Capture the cell that displays the provided text and extract its (X, Y) central coordinate. 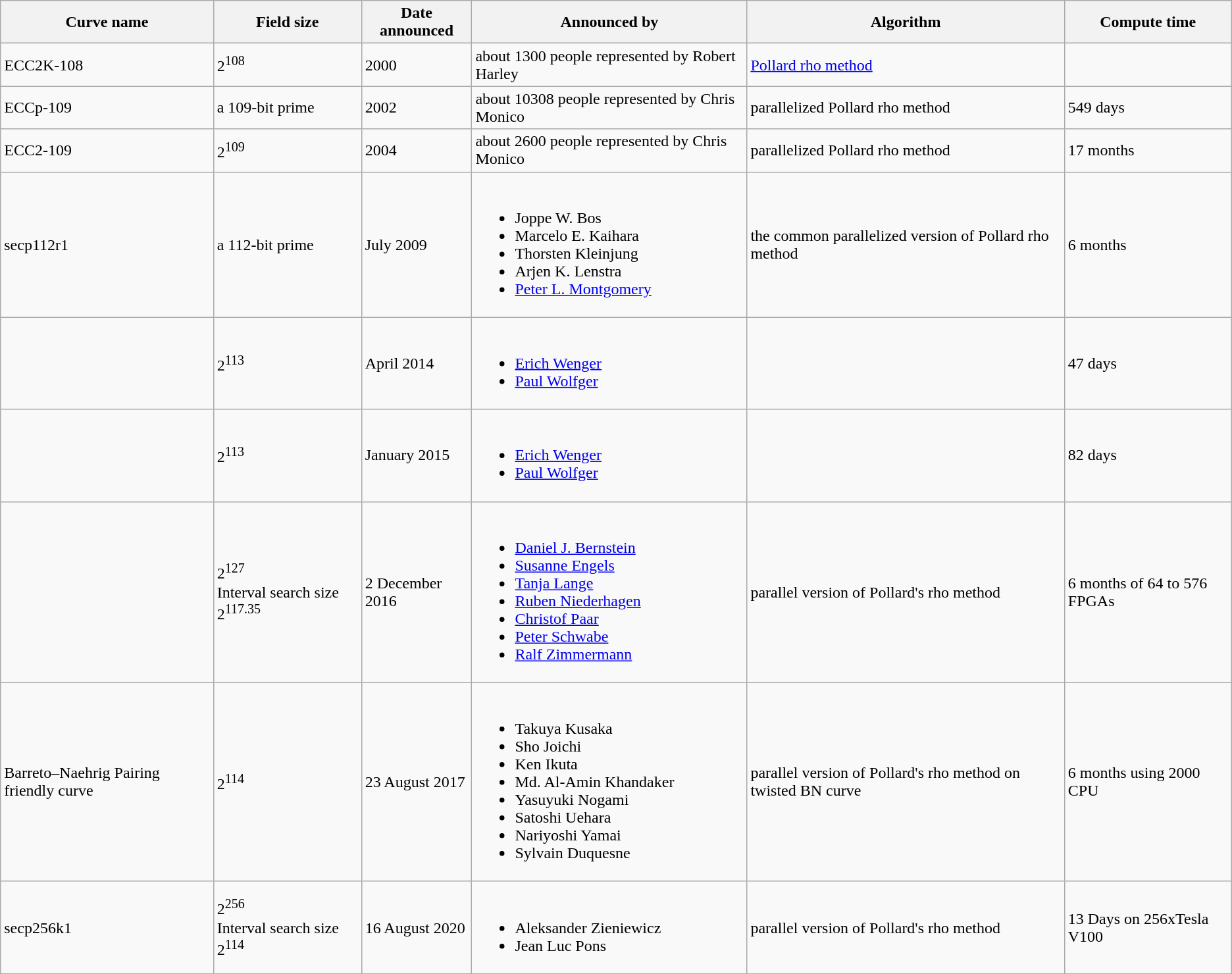
secp112r1 (107, 245)
about 10308 people represented by Chris Monico (609, 108)
Aleksander ZieniewiczJean Luc Pons (609, 927)
2004 (417, 150)
a 112-bit prime (287, 245)
Daniel J. BernsteinSusanne EngelsTanja LangeRuben NiederhagenChristof PaarPeter SchwabeRalf Zimmermann (609, 592)
47 days (1148, 363)
17 months (1148, 150)
ECC2-109 (107, 150)
ECC2K-108 (107, 64)
January 2015 (417, 455)
Algorithm (906, 22)
Barreto–Naehrig Pairing friendly curve (107, 782)
Announced by (609, 22)
parallel version of Pollard's rho method on twisted BN curve (906, 782)
16 August 2020 (417, 927)
2114 (287, 782)
ECCp-109 (107, 108)
a 109-bit prime (287, 108)
about 1300 people represented by Robert Harley (609, 64)
Pollard rho method (906, 64)
2127Interval search size 2117.35 (287, 592)
23 August 2017 (417, 782)
6 months (1148, 245)
82 days (1148, 455)
13 Days on 256xTesla V100 (1148, 927)
about 2600 people represented by Chris Monico (609, 150)
Joppe W. BosMarcelo E. KaiharaThorsten KleinjungArjen K. LenstraPeter L. Montgomery (609, 245)
549 days (1148, 108)
6 months using 2000 CPU (1148, 782)
April 2014 (417, 363)
Takuya KusakaSho JoichiKen IkutaMd. Al-Amin KhandakerYasuyuki NogamiSatoshi UeharaNariyoshi YamaiSylvain Duquesne (609, 782)
Curve name (107, 22)
Date announced (417, 22)
Field size (287, 22)
2002 (417, 108)
2109 (287, 150)
Compute time (1148, 22)
6 months of 64 to 576 FPGAs (1148, 592)
2000 (417, 64)
July 2009 (417, 245)
2 December 2016 (417, 592)
secp256k1 (107, 927)
2256Interval search size 2114 (287, 927)
the common parallelized version of Pollard rho method (906, 245)
2108 (287, 64)
